From the cell containing the given text, extract its center point as [x, y] coordinate. 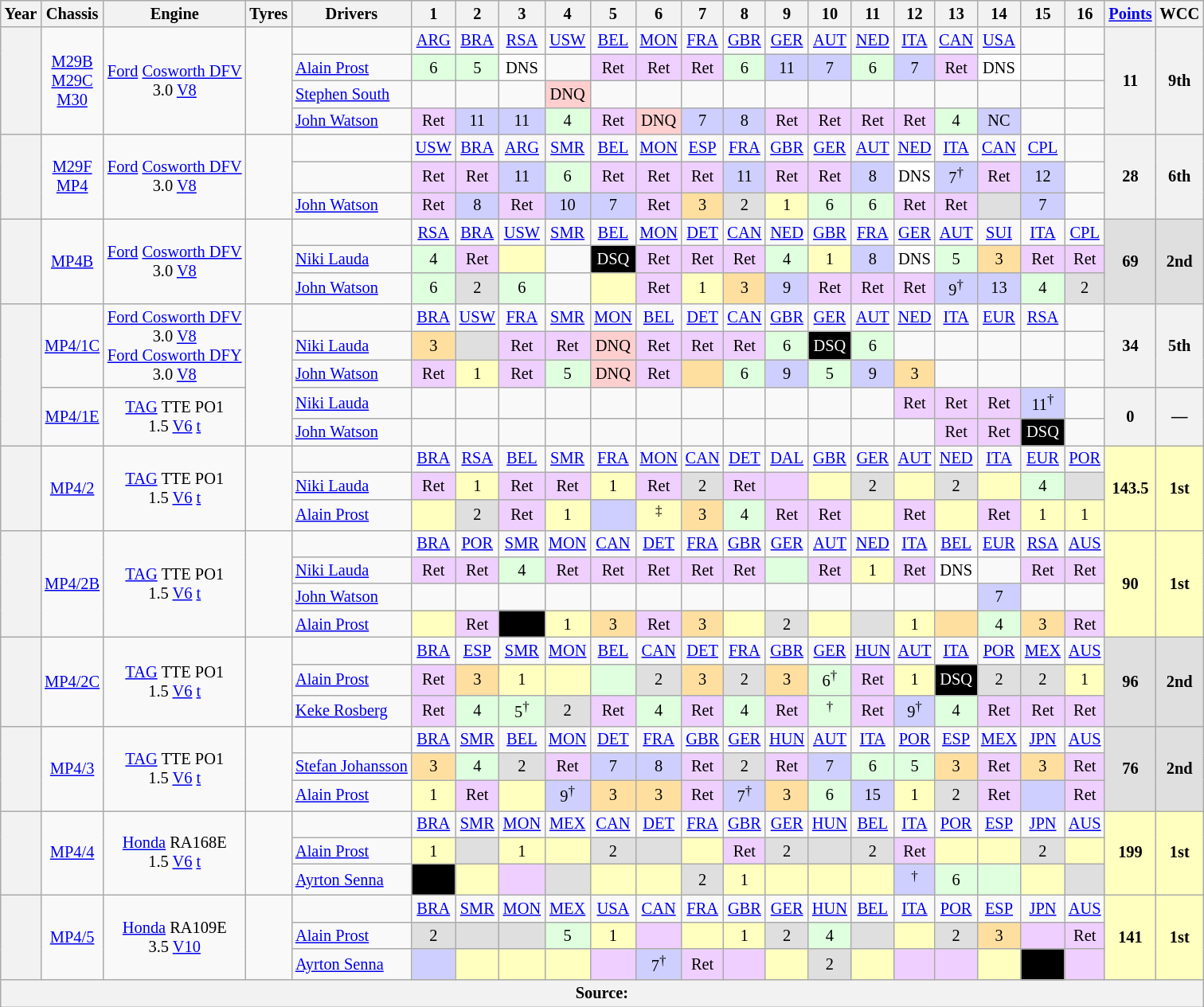
Chassis [72, 14]
MP4/2C [72, 681]
MP4/1E [72, 417]
Engine [174, 14]
5† [522, 710]
MP4/3 [72, 768]
SUI [999, 232]
16 [1085, 14]
Source: [602, 993]
Keke Rosberg [352, 710]
MP4/2 [72, 487]
M29FMP4 [72, 177]
9th [1179, 81]
0 [1130, 417]
‡ [659, 514]
14 [999, 14]
MP4/4 [72, 853]
MP4/5 [72, 937]
— [1179, 417]
Drivers [352, 14]
90 [1130, 584]
MP4/1C [72, 345]
28 [1130, 177]
Stephen South [352, 94]
Year [21, 14]
5th [1179, 345]
69 [1130, 261]
Honda RA168E1.5 V6 t [174, 853]
6† [830, 680]
96 [1130, 681]
Tyres [268, 14]
143.5 [1130, 487]
141 [1130, 937]
Ford Cosworth DFV3.0 V8Ford Cosworth DFY3.0 V8 [174, 345]
34 [1130, 345]
76 [1130, 768]
M29BM29CM30 [72, 81]
199 [1130, 853]
DAL [787, 459]
Points [1130, 14]
WCC [1179, 14]
11† [1043, 403]
Stefan Johansson [352, 767]
MP4/2B [72, 584]
MP4B [72, 261]
6th [1179, 177]
NC [999, 121]
Honda RA109E3.5 V10 [174, 937]
